Output the [X, Y] coordinate of the center of the cell containing the given text.  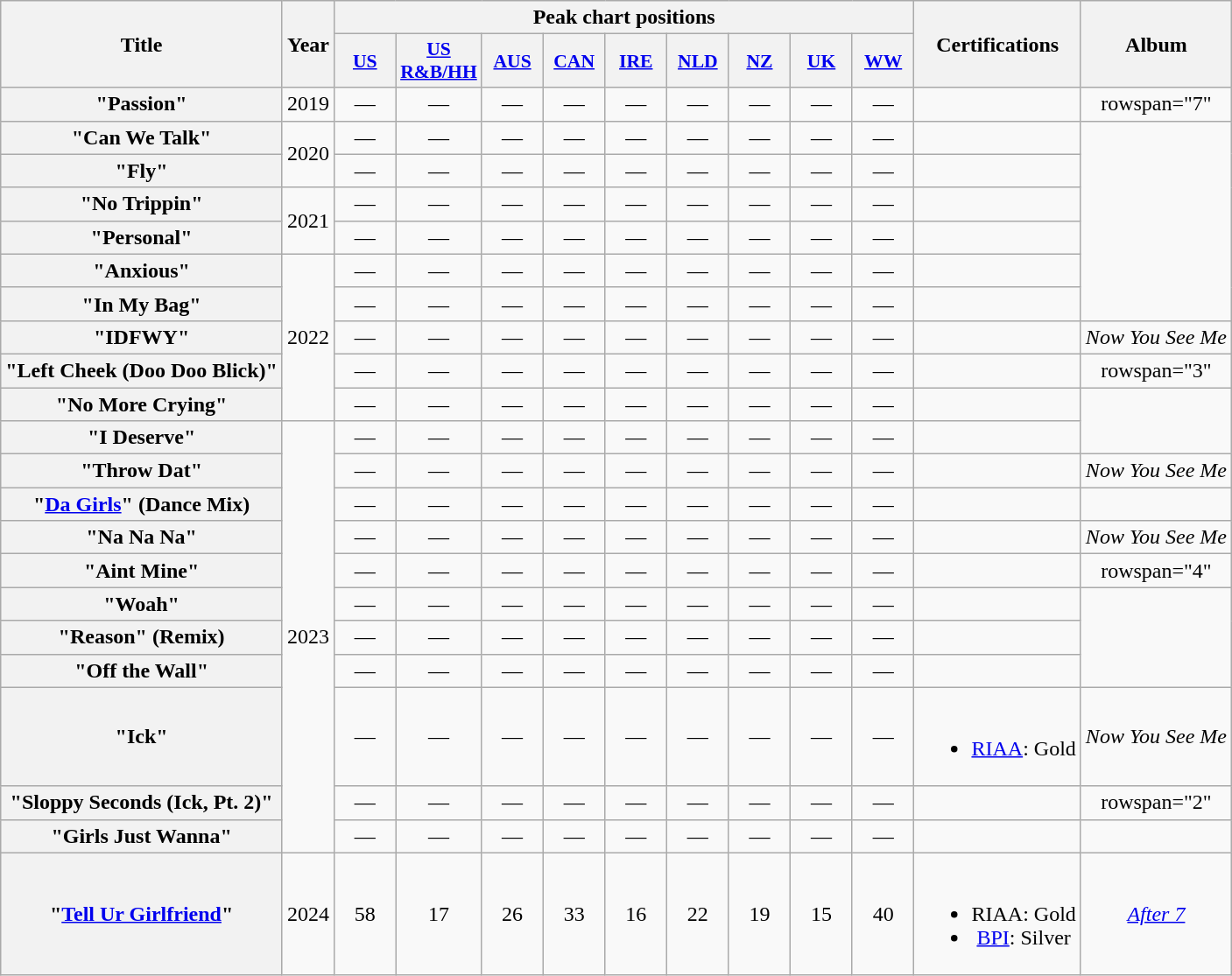
Certifications [997, 44]
"Throw Dat" [142, 471]
"Passion" [142, 104]
"In My Bag" [142, 304]
IRE [636, 61]
2019 [308, 104]
Year [308, 44]
"Na Na Na" [142, 537]
2022 [308, 337]
"Left Cheek (Doo Doo Blick)" [142, 370]
"Sloppy Seconds (Ick, Pt. 2)" [142, 803]
After 7 [1156, 914]
US [364, 61]
"Fly" [142, 171]
22 [699, 914]
2021 [308, 221]
2023 [308, 637]
"Personal" [142, 237]
2024 [308, 914]
40 [883, 914]
"No More Crying" [142, 404]
"Off the Wall" [142, 671]
58 [364, 914]
26 [513, 914]
"Can We Talk" [142, 137]
"Anxious" [142, 270]
USR&B/HH [439, 61]
"Aint Mine" [142, 571]
Peak chart positions [623, 18]
"Ick" [142, 737]
NLD [699, 61]
RIAA: GoldBPI: Silver [997, 914]
"IDFWY" [142, 337]
"Da Girls" (Dance Mix) [142, 504]
33 [574, 914]
Album [1156, 44]
CAN [574, 61]
NZ [760, 61]
15 [821, 914]
"Woah" [142, 604]
19 [760, 914]
16 [636, 914]
rowspan="2" [1156, 803]
2020 [308, 154]
rowspan="4" [1156, 571]
Title [142, 44]
"I Deserve" [142, 438]
AUS [513, 61]
rowspan="7" [1156, 104]
"Tell Ur Girlfriend" [142, 914]
WW [883, 61]
17 [439, 914]
UK [821, 61]
RIAA: Gold [997, 737]
"No Trippin" [142, 204]
"Girls Just Wanna" [142, 836]
"Reason" (Remix) [142, 637]
rowspan="3" [1156, 370]
